From the cell containing the given text, extract its center point as [x, y] coordinate. 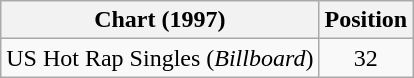
Chart (1997) [160, 20]
32 [366, 58]
US Hot Rap Singles (Billboard) [160, 58]
Position [366, 20]
